Search for the cell housing the specified text and yield its (X, Y) center coordinate. 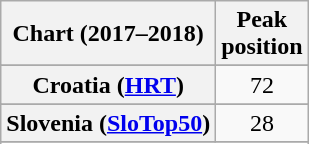
Chart (2017–2018) (108, 34)
28 (262, 123)
72 (262, 85)
Croatia (HRT) (108, 85)
Slovenia (SloTop50) (108, 123)
Peakposition (262, 34)
